For the text-containing cell, return its midpoint in [X, Y] coordinate format. 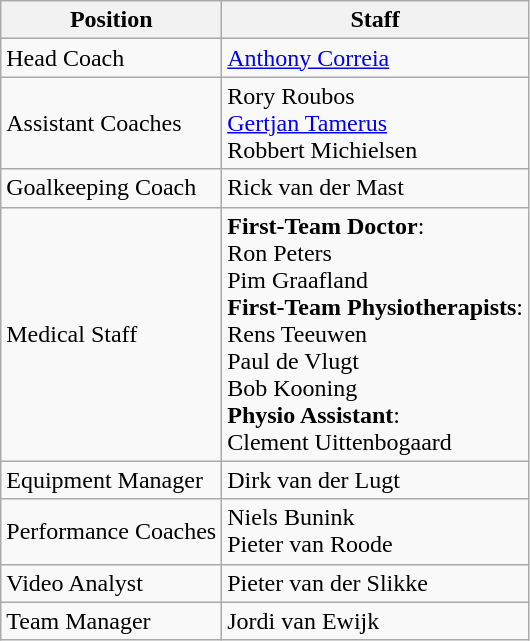
Team Manager [112, 621]
Equipment Manager [112, 480]
Pieter van der Slikke [376, 583]
Niels Bunink Pieter van Roode [376, 532]
Performance Coaches [112, 532]
Anthony Correia [376, 58]
Medical Staff [112, 334]
Rick van der Mast [376, 188]
Staff [376, 20]
Video Analyst [112, 583]
Rory Roubos Gertjan Tamerus Robbert Michielsen [376, 123]
Head Coach [112, 58]
Position [112, 20]
Goalkeeping Coach [112, 188]
First-Team Doctor: Ron Peters Pim GraaflandFirst-Team Physiotherapists: Rens Teeuwen Paul de Vlugt Bob KooningPhysio Assistant: Clement Uittenbogaard [376, 334]
Assistant Coaches [112, 123]
Dirk van der Lugt [376, 480]
Jordi van Ewijk [376, 621]
